Find where the given text appears and provide that cell's center as [x, y] coordinate. 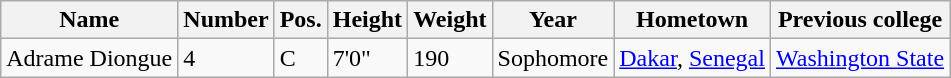
4 [226, 58]
Dakar, Senegal [692, 58]
C [300, 58]
Washington State [860, 58]
7'0" [367, 58]
Adrame Diongue [90, 58]
Height [367, 20]
Previous college [860, 20]
190 [450, 58]
Year [553, 20]
Weight [450, 20]
Pos. [300, 20]
Hometown [692, 20]
Sophomore [553, 58]
Name [90, 20]
Number [226, 20]
